Identify which cell holds the provided text, then report its (x, y) central coordinate. 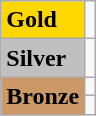
Silver (43, 58)
Bronze (43, 96)
Gold (43, 20)
